Determine the (x, y) coordinate at the center of the cell enclosing the given text.  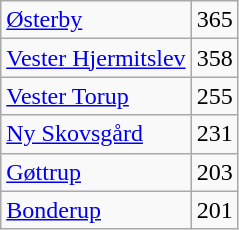
231 (214, 134)
365 (214, 20)
Østerby (96, 20)
358 (214, 58)
Vester Hjermitslev (96, 58)
Gøttrup (96, 172)
201 (214, 210)
255 (214, 96)
Ny Skovsgård (96, 134)
Vester Torup (96, 96)
203 (214, 172)
Bonderup (96, 210)
